Locate the cell with the specified text and output its (X, Y) center coordinate. 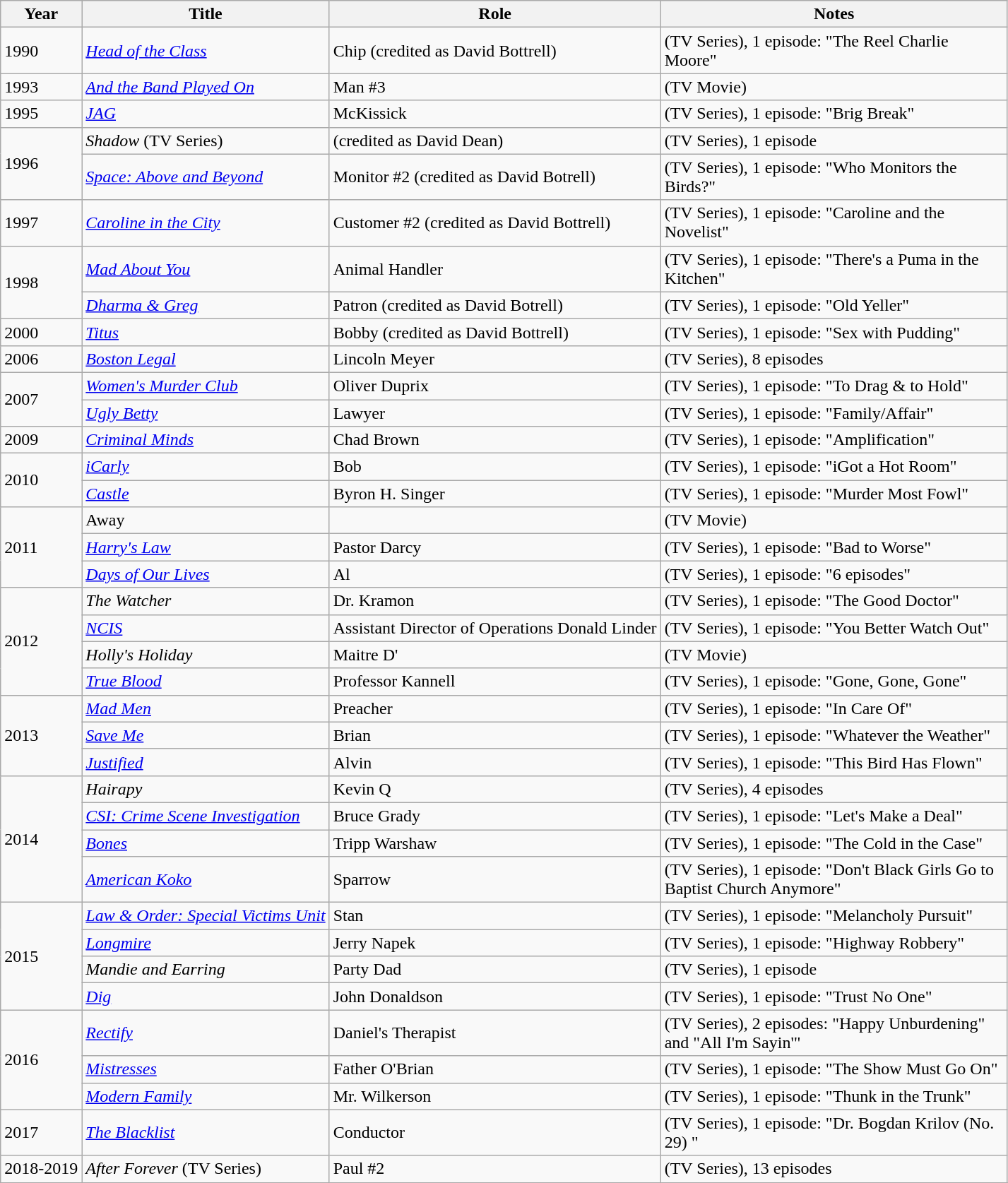
Year (41, 14)
(TV Series), 13 episodes (834, 1169)
The Blacklist (206, 1133)
1996 (41, 164)
NCIS (206, 628)
(TV Series), 2 episodes: "Happy Unburdening" and "All I'm Sayin'" (834, 1033)
(TV Series), 8 episodes (834, 359)
2011 (41, 547)
Maitre D' (494, 655)
American Koko (206, 880)
Animal Handler (494, 268)
(TV Series), 4 episodes (834, 789)
(TV Series), 1 episode: "The Show Must Go On" (834, 1069)
(TV Series), 1 episode: "Amplification" (834, 440)
(TV Series), 1 episode: "Highway Robbery" (834, 943)
Role (494, 14)
2007 (41, 399)
Rectify (206, 1033)
Bob (494, 467)
Brian (494, 735)
Longmire (206, 943)
2014 (41, 839)
CSI: Crime Scene Investigation (206, 816)
Castle (206, 494)
(TV Series), 1 episode: "This Bird Has Flown" (834, 762)
Kevin Q (494, 789)
Away (206, 521)
JAG (206, 114)
Byron H. Singer (494, 494)
(TV Series), 1 episode: "6 episodes" (834, 574)
McKissick (494, 114)
iCarly (206, 467)
(TV Series), 1 episode: "In Care Of" (834, 708)
(TV Series), 1 episode: "Bad to Worse" (834, 547)
1995 (41, 114)
Party Dad (494, 970)
Paul #2 (494, 1169)
Bones (206, 843)
Alvin (494, 762)
(TV Series), 1 episode: "Let's Make a Deal" (834, 816)
1998 (41, 283)
(TV Series), 1 episode: "Murder Most Fowl" (834, 494)
Shadow (TV Series) (206, 141)
Hairapy (206, 789)
2012 (41, 641)
Boston Legal (206, 359)
Jerry Napek (494, 943)
Save Me (206, 735)
John Donaldson (494, 997)
Notes (834, 14)
Preacher (494, 708)
Days of Our Lives (206, 574)
Tripp Warshaw (494, 843)
(TV Series), 1 episode: "Melancholy Pursuit" (834, 916)
Chad Brown (494, 440)
Modern Family (206, 1096)
Harry's Law (206, 547)
(TV Series), 1 episode: "Whatever the Weather" (834, 735)
Oliver Duprix (494, 386)
Mr. Wilkerson (494, 1096)
(credited as David Dean) (494, 141)
(TV Series), 1 episode: "Family/Affair" (834, 413)
Father O'Brian (494, 1069)
Chip (credited as David Bottrell) (494, 51)
(TV Series), 1 episode: "Who Monitors the Birds?" (834, 177)
(TV Series), 1 episode: "Gone, Gone, Gone" (834, 682)
Assistant Director of Operations Donald Linder (494, 628)
Customer #2 (credited as David Bottrell) (494, 223)
Caroline in the City (206, 223)
1990 (41, 51)
(TV Series), 1 episode: "The Reel Charlie Moore" (834, 51)
Lawyer (494, 413)
Dr. Kramon (494, 601)
Dig (206, 997)
Sparrow (494, 880)
2016 (41, 1059)
Law & Order: Special Victims Unit (206, 916)
(TV Series), 1 episode: "iGot a Hot Room" (834, 467)
Dharma & Greg (206, 305)
(TV Series), 1 episode: "To Drag & to Hold" (834, 386)
(TV Series), 1 episode: "Trust No One" (834, 997)
(TV Series), 1 episode: "Brig Break" (834, 114)
2000 (41, 332)
2006 (41, 359)
2018-2019 (41, 1169)
(TV Series), 1 episode: "There's a Puma in the Kitchen" (834, 268)
Conductor (494, 1133)
True Blood (206, 682)
Space: Above and Beyond (206, 177)
1997 (41, 223)
Pastor Darcy (494, 547)
(TV Series), 1 episode: "The Cold in the Case" (834, 843)
Title (206, 14)
2013 (41, 735)
Mad Men (206, 708)
(TV Series), 1 episode: "The Good Doctor" (834, 601)
Bobby (credited as David Bottrell) (494, 332)
Criminal Minds (206, 440)
Lincoln Meyer (494, 359)
Man #3 (494, 87)
Head of the Class (206, 51)
Justified (206, 762)
1993 (41, 87)
Professor Kannell (494, 682)
Bruce Grady (494, 816)
Patron (credited as David Botrell) (494, 305)
After Forever (TV Series) (206, 1169)
Daniel's Therapist (494, 1033)
Monitor #2 (credited as David Botrell) (494, 177)
(TV Series), 1 episode: "Don't Black Girls Go to Baptist Church Anymore" (834, 880)
(TV Series), 1 episode: "Caroline and the Novelist" (834, 223)
2017 (41, 1133)
(TV Series), 1 episode: "You Better Watch Out" (834, 628)
2009 (41, 440)
Titus (206, 332)
Ugly Betty (206, 413)
Mad About You (206, 268)
Holly's Holiday (206, 655)
Stan (494, 916)
(TV Series), 1 episode: "Dr. Bogdan Krilov (No. 29) " (834, 1133)
(TV Series), 1 episode: "Thunk in the Trunk" (834, 1096)
And the Band Played On (206, 87)
Mandie and Earring (206, 970)
Al (494, 574)
Mistresses (206, 1069)
(TV Series), 1 episode: "Sex with Pudding" (834, 332)
(TV Series), 1 episode: "Old Yeller" (834, 305)
2015 (41, 956)
The Watcher (206, 601)
Women's Murder Club (206, 386)
2010 (41, 480)
